Search for the cell housing the specified text and yield its [X, Y] center coordinate. 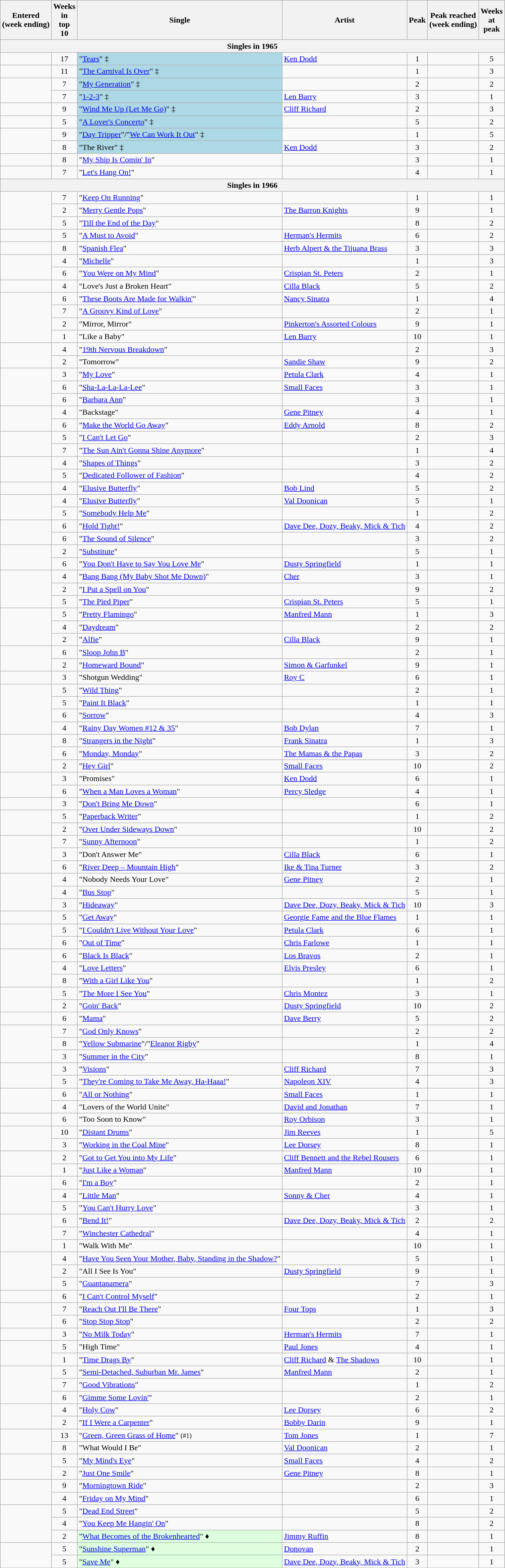
"Lovers of the World Unite" [180, 1107]
Jimmy Ruffin [345, 1536]
17 [64, 59]
"Keep On Running" [180, 198]
"The Sound of Silence" [180, 538]
Roy Orbison [345, 1119]
"Nobody Needs Your Love" [180, 880]
Four Tops [345, 1309]
Peak reached(week ending) [453, 20]
Napoleon XIV [345, 1082]
Paul Jones [345, 1347]
"Somebody Help Me" [180, 513]
"Good Vibrations" [180, 1385]
"Get Away" [180, 917]
"Working in the Coal Mine" [180, 1145]
"Spanish Flea" [180, 248]
"Michelle" [180, 261]
Bob Lind [345, 488]
"Substitute" [180, 551]
"What Becomes of the Brokenhearted" ♦ [180, 1536]
Simon & Garfunkel [345, 665]
"Just One Smile" [180, 1473]
"I'm a Boy" [180, 1182]
Herb Alpert & the Tijuana Brass [345, 248]
Ike & Tina Turner [345, 867]
"The River" ‡ [180, 147]
"Hideaway" [180, 905]
"Paint It Black" [180, 703]
Bobby Darin [345, 1423]
"Guantanamera" [180, 1284]
Jim Reeves [345, 1132]
11 [64, 71]
"I Put a Spell on You" [180, 589]
"Mama" [180, 1019]
"When a Man Loves a Woman" [180, 791]
"Love's Just a Broken Heart" [180, 286]
"Yellow Submarine"/"Eleanor Rigby" [180, 1044]
"All or Nothing" [180, 1094]
"Too Soon to Know" [180, 1119]
Dave Berry [345, 1019]
"1-2-3" ‡ [180, 97]
Weeksintop10 [64, 20]
"The Carnival Is Over" ‡ [180, 71]
"Day Tripper"/"We Can Work It Out" ‡ [180, 134]
"Pretty Flamingo" [180, 614]
"Dedicated Follower of Fashion" [180, 475]
The Barron Knights [345, 210]
"Mirror, Mirror" [180, 324]
"Summer in the City" [180, 1056]
"Shotgun Wedding" [180, 677]
David and Jonathan [345, 1107]
"19th Nervous Breakdown" [180, 349]
"Winchester Cathedral" [180, 1233]
"Got to Get You into My Life" [180, 1157]
"Over Under Sideways Down" [180, 829]
"Till the End of the Day" [180, 223]
"Homeward Bound" [180, 665]
Cher [345, 576]
"Strangers in the Night" [180, 741]
"Like a Baby" [180, 336]
"Let's Hang On!" [180, 172]
"Backstage" [180, 412]
The Mamas & the Papas [345, 753]
"Make the World Go Away" [180, 425]
"Time Drags By" [180, 1359]
"Semi-Detached, Suburban Mr. James" [180, 1372]
"Sunny Afternoon" [180, 842]
"The More I See You" [180, 993]
"All I See Is You" [180, 1271]
"A Groovy Kind of Love" [180, 311]
Donovan [345, 1549]
"Paperback Writer" [180, 817]
Chris Montez [345, 993]
"The Sun Ain't Gonna Shine Anymore" [180, 450]
"Just Like a Woman" [180, 1170]
Los Bravos [345, 955]
Singles in 1966 [253, 185]
"A Lover's Concerto" ‡ [180, 122]
Entered(week ending) [26, 20]
"Wind Me Up (Let Me Go)" ‡ [180, 109]
"I Can't Control Myself" [180, 1296]
"Reach Out I'll Be There" [180, 1309]
"You Can't Hurry Love" [180, 1208]
Sonny & Cher [345, 1195]
Nancy Sinatra [345, 299]
"Holy Cow" [180, 1410]
"Love Letters" [180, 968]
"Tomorrow" [180, 362]
Cliff Richard & The Shadows [345, 1359]
"With a Girl Like You" [180, 980]
Pinkerton's Assorted Colours [345, 324]
"My Mind's Eye" [180, 1461]
"Dead End Street" [180, 1511]
"Sha-La-La-La-Lee" [180, 387]
"My Generation" ‡ [180, 84]
"Gimme Some Lovin'" [180, 1397]
"Bang Bang (My Baby Shot Me Down)" [180, 576]
13 [64, 1435]
Chris Farlowe [345, 943]
Elvis Presley [345, 968]
"My Love" [180, 374]
"Sorrow" [180, 715]
"River Deep – Mountain High" [180, 867]
"You Were on My Mind" [180, 273]
"God Only Knows" [180, 1031]
"Bend It!" [180, 1221]
"Black Is Black" [180, 955]
"They're Coming to Take Me Away, Ha-Haaa!" [180, 1082]
Sandie Shaw [345, 362]
"Barbara Ann" [180, 400]
"The Pied Piper" [180, 602]
"Merry Gentle Pops" [180, 210]
"Daydream" [180, 627]
"Tears" ‡ [180, 59]
Frank Sinatra [345, 741]
"High Time" [180, 1347]
"You Don't Have to Say You Love Me" [180, 564]
"Distant Drums" [180, 1132]
"I Couldn't Live Without Your Love" [180, 930]
"Hold Tight!" [180, 526]
Tom Jones [345, 1435]
Bob Dylan [345, 728]
"Stop Stop Stop" [180, 1321]
Percy Sledge [345, 791]
"Green, Green Grass of Home" (#1) [180, 1435]
Eddy Arnold [345, 425]
"Hey Girl" [180, 766]
Artist [345, 20]
"Rainy Day Women #12 & 35" [180, 728]
"Walk With Me" [180, 1246]
"Out of Time" [180, 943]
"Morningtown Ride" [180, 1486]
"No Milk Today" [180, 1334]
"Visions" [180, 1069]
Singles in 1965 [253, 46]
"Have You Seen Your Mother, Baby, Standing in the Shadow?" [180, 1258]
Roy C [345, 677]
"My Ship Is Comin' In" [180, 160]
"A Must to Avoid" [180, 236]
"Goin' Back" [180, 1006]
"Wild Thing" [180, 690]
"Monday, Monday" [180, 753]
"Don't Answer Me" [180, 854]
"Little Man" [180, 1195]
Cliff Bennett and the Rebel Rousers [345, 1157]
"What Would I Be" [180, 1448]
Peak [417, 20]
"These Boots Are Made for Walkin'" [180, 299]
"Sloop John B" [180, 652]
"Promises" [180, 778]
"I Can't Let Go" [180, 438]
"Friday on My Mind" [180, 1498]
"Alfie" [180, 640]
"Sunshine Superman" ♦ [180, 1549]
"Don't Bring Me Down" [180, 804]
"You Keep Me Hangin' On" [180, 1524]
Weeksatpeak [492, 20]
Georgie Fame and the Blue Flames [345, 917]
"Shapes of Things" [180, 463]
"Save Me" ♦ [180, 1561]
"If I Were a Carpenter" [180, 1423]
"Bus Stop" [180, 892]
Single [180, 20]
